For the text-containing cell, return its midpoint in [x, y] coordinate format. 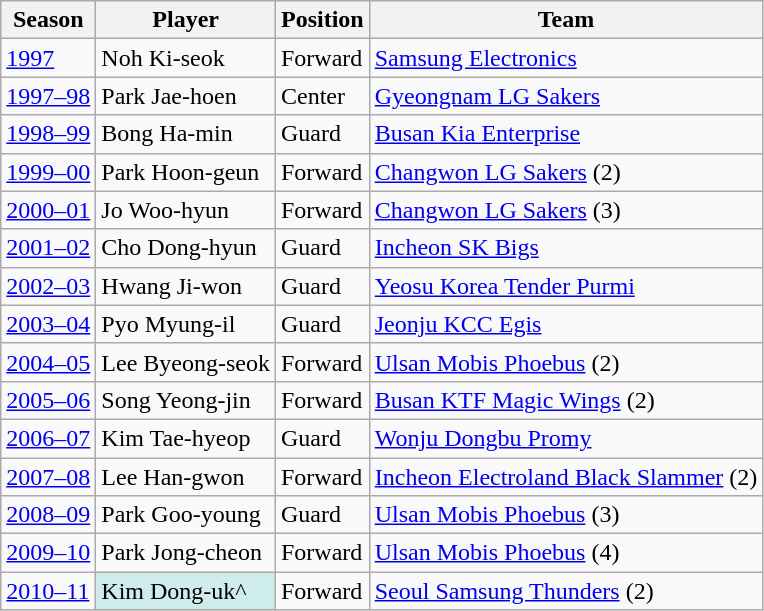
Park Goo-young [186, 515]
Yeosu Korea Tender Purmi [566, 286]
Seoul Samsung Thunders (2) [566, 591]
Park Jong-cheon [186, 553]
Season [48, 20]
1997–98 [48, 96]
Ulsan Mobis Phoebus (2) [566, 362]
Team [566, 20]
2007–08 [48, 477]
Changwon LG Sakers (3) [566, 210]
Pyo Myung-il [186, 324]
Noh Ki-seok [186, 58]
Park Jae-hoen [186, 96]
2009–10 [48, 553]
Lee Han-gwon [186, 477]
Song Yeong-jin [186, 400]
2003–04 [48, 324]
Bong Ha-min [186, 134]
Changwon LG Sakers (2) [566, 172]
Busan Kia Enterprise [566, 134]
Lee Byeong-seok [186, 362]
2004–05 [48, 362]
Center [322, 96]
2001–02 [48, 248]
Incheon Electroland Black Slammer (2) [566, 477]
1999–00 [48, 172]
2010–11 [48, 591]
Incheon SK Bigs [566, 248]
Kim Tae-hyeop [186, 438]
Wonju Dongbu Promy [566, 438]
Hwang Ji-won [186, 286]
Samsung Electronics [566, 58]
1997 [48, 58]
Jo Woo-hyun [186, 210]
Jeonju KCC Egis [566, 324]
Player [186, 20]
Busan KTF Magic Wings (2) [566, 400]
2006–07 [48, 438]
Park Hoon-geun [186, 172]
Ulsan Mobis Phoebus (4) [566, 553]
2005–06 [48, 400]
Cho Dong-hyun [186, 248]
2008–09 [48, 515]
Kim Dong-uk^ [186, 591]
Gyeongnam LG Sakers [566, 96]
2000–01 [48, 210]
Position [322, 20]
1998–99 [48, 134]
2002–03 [48, 286]
Ulsan Mobis Phoebus (3) [566, 515]
